Identify which cell holds the provided text, then report its [X, Y] central coordinate. 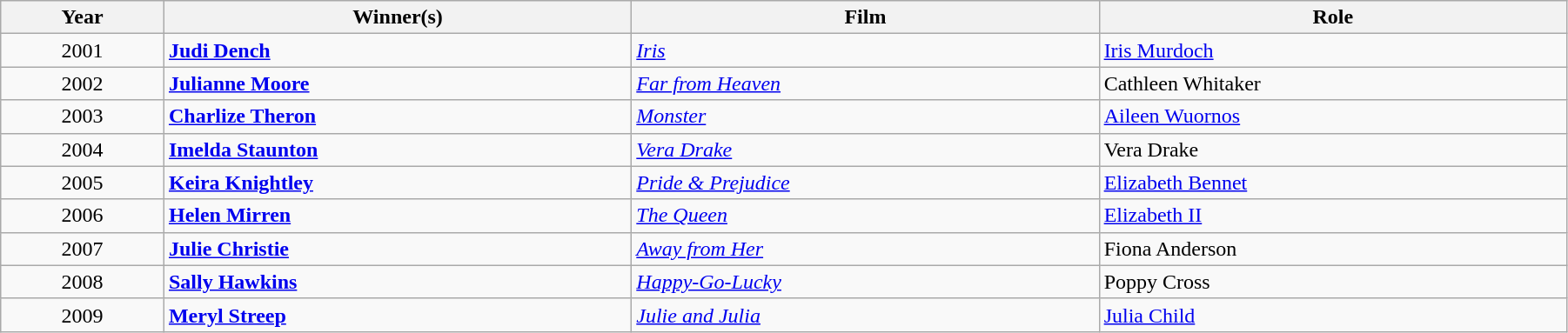
2004 [83, 150]
2003 [83, 117]
Keira Knightley [397, 183]
Julianne Moore [397, 83]
Iris [865, 50]
Aileen Wuornos [1333, 117]
Charlize Theron [397, 117]
2008 [83, 282]
2007 [83, 249]
2002 [83, 83]
Winner(s) [397, 17]
Judi Dench [397, 50]
Role [1333, 17]
Elizabeth Bennet [1333, 183]
2001 [83, 50]
Year [83, 17]
Julie and Julia [865, 315]
2006 [83, 216]
Poppy Cross [1333, 282]
Elizabeth II [1333, 216]
Julie Christie [397, 249]
Monster [865, 117]
Fiona Anderson [1333, 249]
The Queen [865, 216]
Far from Heaven [865, 83]
Film [865, 17]
Cathleen Whitaker [1333, 83]
Meryl Streep [397, 315]
2009 [83, 315]
Julia Child [1333, 315]
Helen Mirren [397, 216]
2005 [83, 183]
Iris Murdoch [1333, 50]
Happy-Go-Lucky [865, 282]
Pride & Prejudice [865, 183]
Sally Hawkins [397, 282]
Away from Her [865, 249]
Imelda Staunton [397, 150]
